Identify which cell holds the provided text, then report its (x, y) central coordinate. 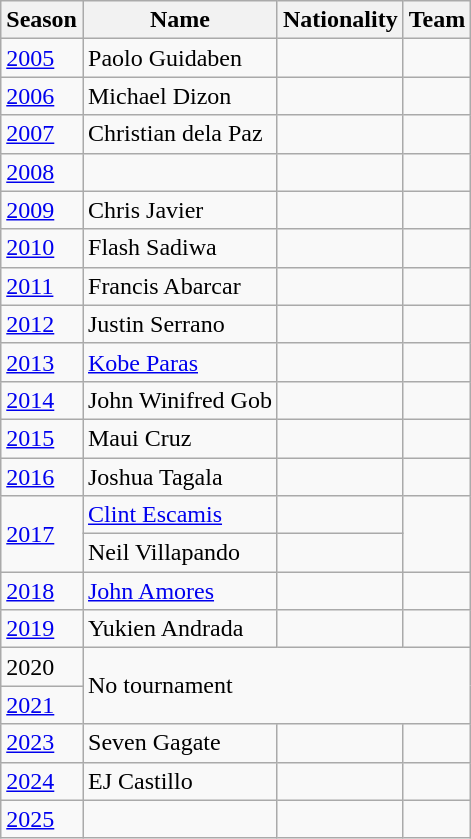
EJ Castillo (180, 781)
2014 (42, 400)
2023 (42, 743)
2016 (42, 477)
Season (42, 20)
John Winifred Gob (180, 400)
2024 (42, 781)
2025 (42, 819)
Francis Abarcar (180, 286)
2010 (42, 248)
2021 (42, 705)
2020 (42, 667)
Michael Dizon (180, 96)
Team (437, 20)
No tournament (276, 686)
2005 (42, 58)
2011 (42, 286)
Yukien Andrada (180, 629)
Neil Villapando (180, 553)
Flash Sadiwa (180, 248)
2019 (42, 629)
Clint Escamis (180, 515)
Justin Serrano (180, 324)
2007 (42, 134)
2017 (42, 534)
Christian dela Paz (180, 134)
Paolo Guidaben (180, 58)
2015 (42, 438)
Nationality (340, 20)
2013 (42, 362)
Name (180, 20)
2006 (42, 96)
Kobe Paras (180, 362)
2012 (42, 324)
Seven Gagate (180, 743)
2008 (42, 172)
John Amores (180, 591)
2009 (42, 210)
2018 (42, 591)
Joshua Tagala (180, 477)
Chris Javier (180, 210)
Maui Cruz (180, 438)
